From the cell containing the given text, extract its center point as [x, y] coordinate. 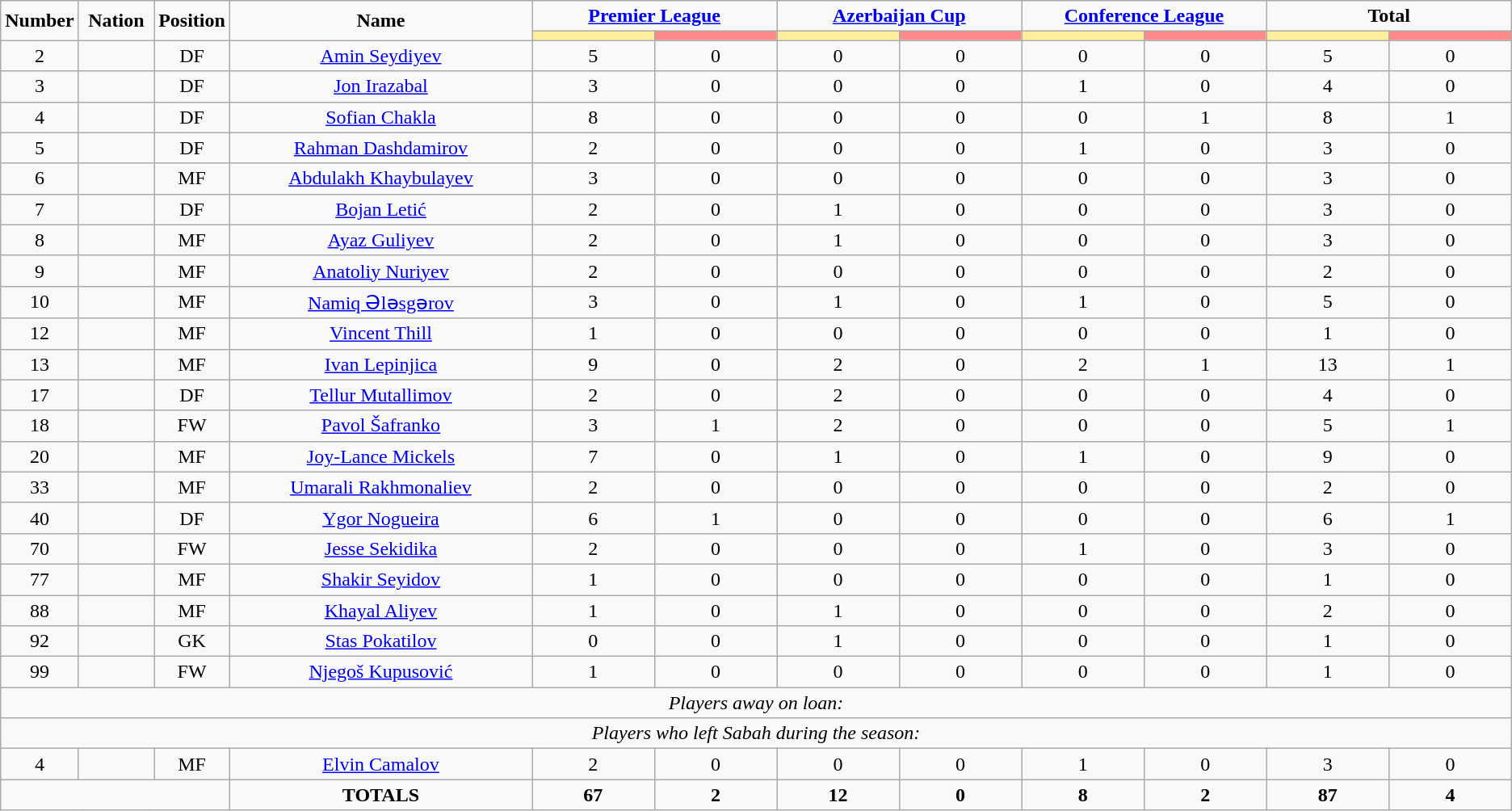
87 [1328, 795]
Players who left Sabah during the season: [756, 733]
Azerbaijan Cup [900, 16]
99 [40, 672]
18 [40, 426]
Abdulakh Khaybulayev [380, 179]
Total [1389, 16]
Ygor Nogueira [380, 518]
Rahman Dashdamirov [380, 148]
Khayal Aliyev [380, 610]
Ivan Lepinjica [380, 364]
Players away on loan: [756, 703]
Jon Irazabal [380, 86]
Premier League [654, 16]
92 [40, 641]
10 [40, 302]
Ayaz Guliyev [380, 240]
20 [40, 456]
Anatoliy Nuriyev [380, 271]
Number [40, 21]
Namiq Ələsgərov [380, 302]
Conference League [1144, 16]
77 [40, 579]
Vincent Thill [380, 334]
TOTALS [380, 795]
70 [40, 548]
40 [40, 518]
67 [593, 795]
Amin Seydiyev [380, 56]
Sofian Chakla [380, 117]
Elvin Camalov [380, 764]
Position [192, 21]
Jesse Sekidika [380, 548]
Umarali Rakhmonaliev [380, 487]
17 [40, 395]
Njegoš Kupusović [380, 672]
Shakir Seyidov [380, 579]
Name [380, 21]
Bojan Letić [380, 209]
Tellur Mutallimov [380, 395]
Joy-Lance Mickels [380, 456]
Nation [116, 21]
Pavol Šafranko [380, 426]
88 [40, 610]
33 [40, 487]
GK [192, 641]
Stas Pokatilov [380, 641]
